Output the (x, y) coordinate of the center of the cell containing the given text.  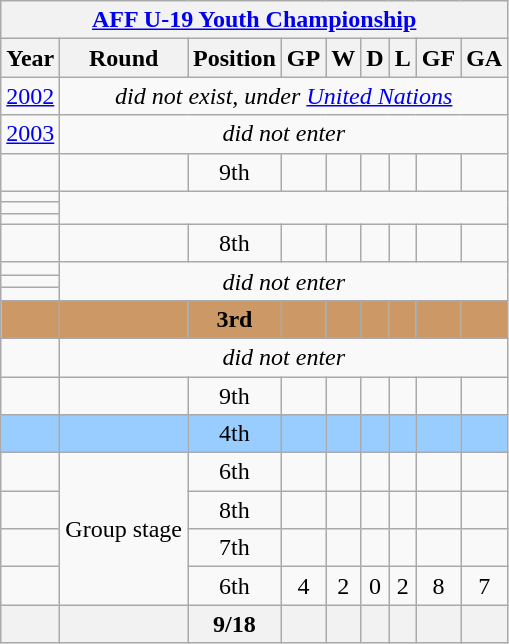
0 (375, 586)
GA (484, 58)
Round (124, 58)
2002 (30, 96)
D (375, 58)
GF (438, 58)
Position (235, 58)
Year (30, 58)
AFF U-19 Youth Championship (254, 20)
8 (438, 586)
7th (235, 548)
L (402, 58)
W (344, 58)
GP (303, 58)
4 (303, 586)
7 (484, 586)
2003 (30, 134)
did not exist, under United Nations (284, 96)
3rd (235, 319)
4th (235, 434)
Group stage (124, 529)
9/18 (235, 624)
